Identify which cell holds the provided text, then report its [x, y] central coordinate. 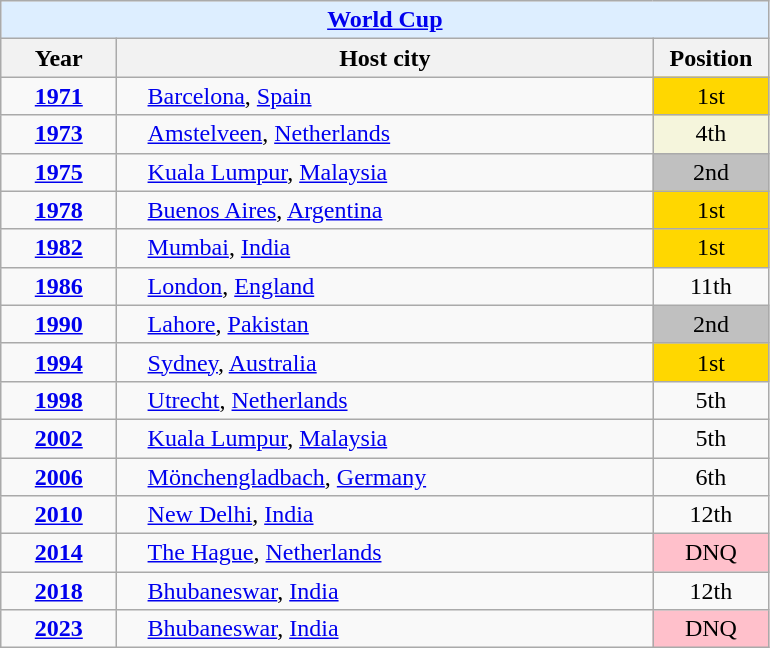
2006 [59, 477]
Host city [385, 58]
London, England [385, 286]
World Cup [385, 20]
11th [711, 286]
1986 [59, 286]
2023 [59, 629]
1998 [59, 400]
Position [711, 58]
The Hague, Netherlands [385, 553]
1973 [59, 134]
Buenos Aires, Argentina [385, 210]
Lahore, Pakistan [385, 324]
Utrecht, Netherlands [385, 400]
Amstelveen, Netherlands [385, 134]
2014 [59, 553]
1971 [59, 96]
1994 [59, 362]
6th [711, 477]
2018 [59, 591]
1982 [59, 248]
1975 [59, 172]
2002 [59, 438]
1990 [59, 324]
Year [59, 58]
New Delhi, India [385, 515]
2010 [59, 515]
Mumbai, India [385, 248]
4th [711, 134]
Mönchengladbach, Germany [385, 477]
Barcelona, Spain [385, 96]
1978 [59, 210]
Sydney, Australia [385, 362]
